Return [x, y] of the center of cell containing provided text 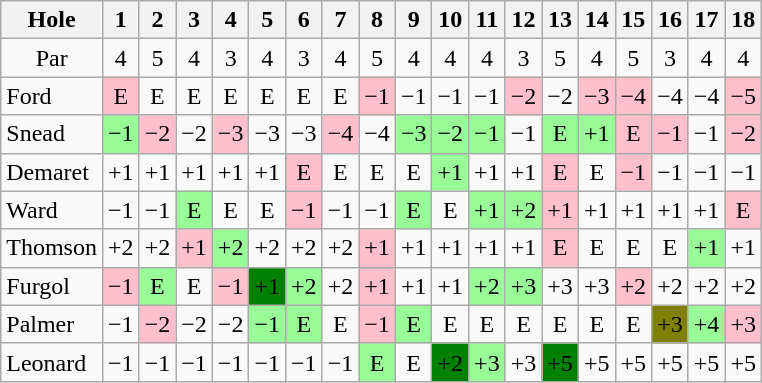
1 [120, 20]
8 [378, 20]
16 [670, 20]
12 [524, 20]
9 [414, 20]
2 [158, 20]
Ford [52, 96]
11 [488, 20]
Par [52, 58]
7 [340, 20]
10 [450, 20]
6 [304, 20]
Thomson [52, 248]
+4 [706, 324]
Hole [52, 20]
17 [706, 20]
18 [744, 20]
Ward [52, 210]
Furgol [52, 286]
Demaret [52, 172]
15 [634, 20]
Palmer [52, 324]
Leonard [52, 362]
Snead [52, 134]
14 [596, 20]
13 [560, 20]
−5 [744, 96]
